Search for the cell housing the specified text and yield its [X, Y] center coordinate. 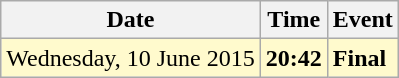
20:42 [294, 58]
Event [362, 20]
Date [131, 20]
Final [362, 58]
Time [294, 20]
Wednesday, 10 June 2015 [131, 58]
